Scan for the cell matching the given text and deliver its (X, Y) coordinate at center. 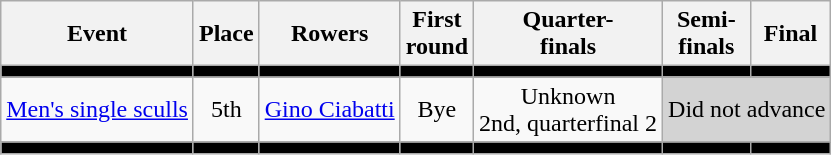
First round (436, 34)
Final (790, 34)
Place (226, 34)
Bye (436, 110)
Quarter-finals (568, 34)
Unknown 2nd, quarterfinal 2 (568, 110)
Event (98, 34)
Semi-finals (706, 34)
5th (226, 110)
Did not advance (747, 110)
Gino Ciabatti (330, 110)
Rowers (330, 34)
Men's single sculls (98, 110)
